Identify which cell holds the provided text, then report its (x, y) central coordinate. 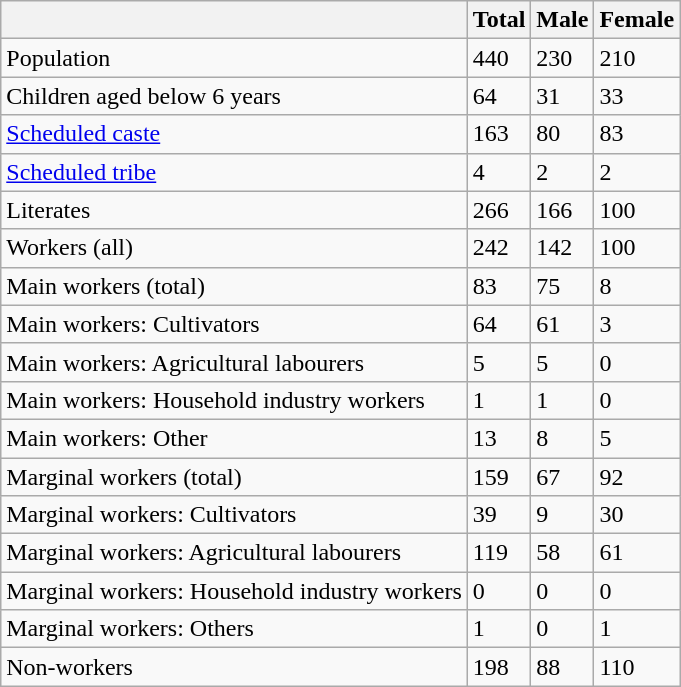
Main workers: Cultivators (234, 324)
Literates (234, 210)
Main workers: Household industry workers (234, 400)
Workers (all) (234, 248)
Non-workers (234, 667)
3 (637, 324)
119 (499, 553)
92 (637, 477)
Marginal workers: Household industry workers (234, 591)
Male (562, 20)
Children aged below 6 years (234, 96)
Marginal workers: Cultivators (234, 515)
230 (562, 58)
67 (562, 477)
4 (499, 172)
Total (499, 20)
80 (562, 134)
30 (637, 515)
Marginal workers: Others (234, 629)
Population (234, 58)
Main workers: Other (234, 438)
Main workers (total) (234, 286)
Scheduled caste (234, 134)
9 (562, 515)
242 (499, 248)
440 (499, 58)
159 (499, 477)
210 (637, 58)
75 (562, 286)
Marginal workers (total) (234, 477)
88 (562, 667)
Main workers: Agricultural labourers (234, 362)
142 (562, 248)
Marginal workers: Agricultural labourers (234, 553)
39 (499, 515)
31 (562, 96)
13 (499, 438)
Female (637, 20)
163 (499, 134)
58 (562, 553)
33 (637, 96)
110 (637, 667)
198 (499, 667)
266 (499, 210)
166 (562, 210)
Scheduled tribe (234, 172)
